Scan for the cell matching the given text and deliver its (X, Y) coordinate at center. 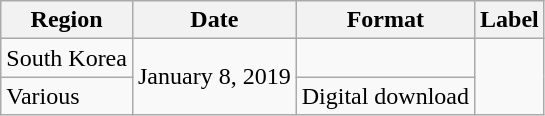
South Korea (67, 58)
Date (214, 20)
Various (67, 96)
Format (385, 20)
Label (510, 20)
January 8, 2019 (214, 77)
Region (67, 20)
Digital download (385, 96)
